For the text-containing cell, return its midpoint in [X, Y] coordinate format. 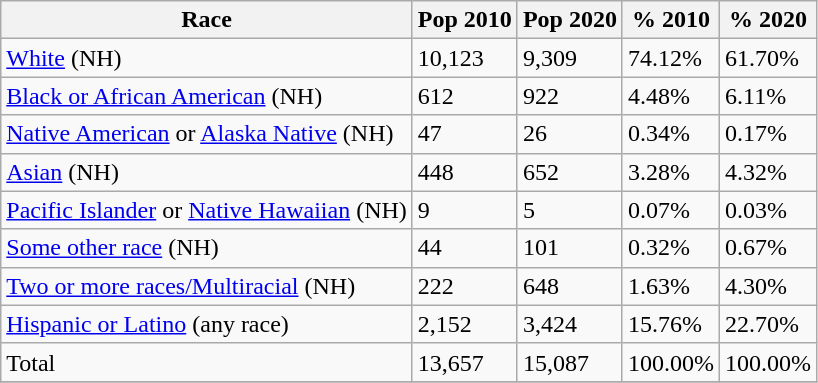
% 2010 [670, 20]
222 [464, 286]
9 [464, 210]
5 [570, 210]
74.12% [670, 58]
Pop 2010 [464, 20]
% 2020 [768, 20]
Hispanic or Latino (any race) [207, 324]
15,087 [570, 362]
47 [464, 134]
0.34% [670, 134]
26 [570, 134]
648 [570, 286]
652 [570, 172]
13,657 [464, 362]
44 [464, 248]
448 [464, 172]
0.17% [768, 134]
2,152 [464, 324]
Asian (NH) [207, 172]
Pacific Islander or Native Hawaiian (NH) [207, 210]
Total [207, 362]
Native American or Alaska Native (NH) [207, 134]
922 [570, 96]
4.32% [768, 172]
Pop 2020 [570, 20]
101 [570, 248]
Some other race (NH) [207, 248]
612 [464, 96]
3.28% [670, 172]
4.48% [670, 96]
1.63% [670, 286]
15.76% [670, 324]
White (NH) [207, 58]
0.03% [768, 210]
Black or African American (NH) [207, 96]
Two or more races/Multiracial (NH) [207, 286]
10,123 [464, 58]
9,309 [570, 58]
61.70% [768, 58]
4.30% [768, 286]
3,424 [570, 324]
6.11% [768, 96]
0.32% [670, 248]
22.70% [768, 324]
0.67% [768, 248]
Race [207, 20]
0.07% [670, 210]
